Provide the (x, y) coordinate of the cell's center where the given text is located.  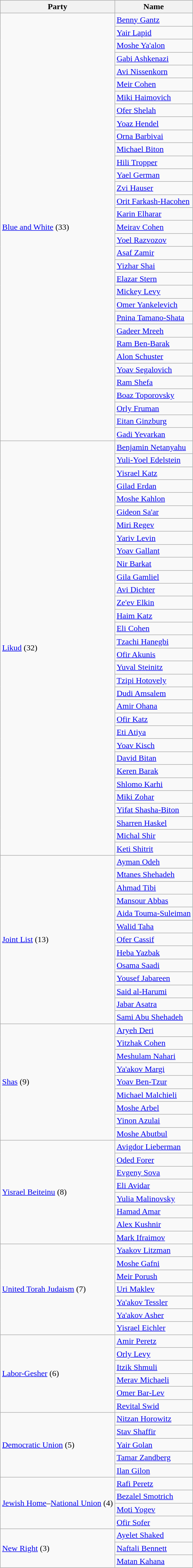
Gilad Erdan (153, 486)
Yisrael Eichler (153, 1328)
Gila Gamliel (153, 577)
Sharren Haskel (153, 823)
Said al-Harumi (153, 991)
Michael Malchieli (153, 1095)
Yoav Kisch (153, 745)
Boaz Toporovsky (153, 395)
Yuval Steinitz (153, 667)
Hamad Amar (153, 1212)
Orly Fruman (153, 408)
Meshulam Nahari (153, 1056)
Ram Ben-Barak (153, 343)
Yaakov Litzman (153, 1250)
Alon Schuster (153, 356)
Asaf Zamir (153, 253)
Yisrael Katz (153, 473)
Gideon Sa'ar (153, 512)
David Bitan (153, 758)
Matan Kahana (153, 1561)
Party (58, 7)
Tzachi Hanegbi (153, 642)
Ya'akov Asher (153, 1315)
Ram Shefa (153, 383)
Revital Swid (153, 1406)
Itzik Shmuli (153, 1367)
Ayelet Shaked (153, 1535)
Miki Haimovich (153, 97)
Zvi Hauser (153, 188)
Keren Barak (153, 771)
Yitzhak Cohen (153, 1043)
Osama Saadi (153, 965)
Labor-Gesher (6) (58, 1373)
Jabar Asatra (153, 1004)
Yousef Jabareen (153, 978)
Ofer Cassif (153, 939)
Gadi Yevarkan (153, 434)
Ze'ev Elkin (153, 603)
Yoav Gallant (153, 551)
Yoav Ben-Tzur (153, 1082)
Oded Forer (153, 1160)
Nitzan Horowitz (153, 1419)
Miri Regev (153, 525)
Yulia Malinovsky (153, 1198)
Mtanes Shehadeh (153, 875)
Joint List (13) (58, 939)
Yoaz Hendel (153, 123)
Alex Kushnir (153, 1225)
Ofer Shelah (153, 110)
Nir Barkat (153, 564)
Haim Katz (153, 616)
Stav Shaffir (153, 1432)
Eitan Ginzburg (153, 421)
Yinon Azulai (153, 1121)
Yuli-Yoel Edelstein (153, 460)
Democratic Union (5) (58, 1445)
Name (153, 7)
Moshe Kahlon (153, 499)
Miki Zohar (153, 797)
Moshe Abutbul (153, 1134)
Omer Bar-Lev (153, 1393)
Yifat Shasha-Biton (153, 810)
Hili Tropper (153, 162)
Yair Lapid (153, 33)
Benny Gantz (153, 20)
Aryeh Deri (153, 1030)
Ofir Katz (153, 719)
Moshe Gafni (153, 1263)
Amir Ohana (153, 706)
Michael Biton (153, 149)
Ahmad Tibi (153, 888)
United Torah Judaism (7) (58, 1289)
Likud (32) (58, 648)
Ofir Akunis (153, 654)
Mansour Abbas (153, 901)
Tzipi Hotovely (153, 680)
Eli Cohen (153, 629)
Orna Barbivai (153, 136)
Elazar Stern (153, 279)
Evgeny Sova (153, 1173)
Dudi Amsalem (153, 693)
Ya'akov Margi (153, 1069)
Yariv Levin (153, 538)
Mark Ifraimov (153, 1238)
Pnina Tamano-Shata (153, 318)
Ofir Sofer (153, 1522)
Rafi Peretz (153, 1484)
Sami Abu Shehadeh (153, 1017)
Meirav Cohen (153, 227)
Yoav Segalovich (153, 369)
Avi Nissenkorn (153, 71)
Heba Yazbak (153, 952)
Yair Golan (153, 1445)
Moti Yogev (153, 1509)
Amir Peretz (153, 1341)
Ilan Gilon (153, 1471)
Ya'akov Tessler (153, 1302)
Blue and White (33) (58, 227)
Merav Michaeli (153, 1380)
Keti Shitrit (153, 849)
Benjamin Netanyahu (153, 447)
Avi Dichter (153, 590)
Michal Shir (153, 836)
Shlomo Karhi (153, 784)
Gabi Ashkenazi (153, 59)
Bezalel Smotrich (153, 1497)
Shas (9) (58, 1082)
Avigdor Lieberman (153, 1147)
Meir Cohen (153, 84)
Yisrael Beiteinu (8) (58, 1192)
Orly Levy (153, 1354)
Omer Yankelevich (153, 305)
Yael German (153, 175)
Moshe Ya'alon (153, 46)
Ayman Odeh (153, 862)
Meir Porush (153, 1276)
Uri Maklev (153, 1289)
Yoel Razvozov (153, 240)
Karin Elharar (153, 214)
Yizhar Shai (153, 266)
Walid Taha (153, 926)
Tamar Zandberg (153, 1458)
Mickey Levy (153, 292)
Naftali Bennett (153, 1548)
Gadeer Mreeh (153, 330)
New Right (3) (58, 1548)
Jewish Home–National Union (4) (58, 1503)
Eti Atiya (153, 732)
Aida Touma-Suleiman (153, 914)
Orit Farkash-Hacohen (153, 201)
Moshe Arbel (153, 1108)
Eli Avidar (153, 1185)
